For the text-containing cell, return its midpoint in [X, Y] coordinate format. 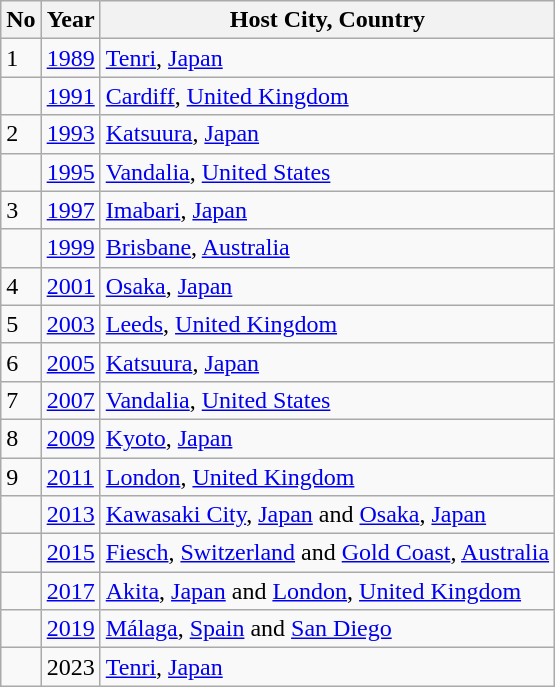
8 [21, 438]
Year [70, 20]
Host City, Country [327, 20]
Brisbane, Australia [327, 248]
1991 [70, 96]
1989 [70, 58]
2013 [70, 515]
Leeds, United Kingdom [327, 324]
No [21, 20]
2001 [70, 286]
Málaga, Spain and San Diego [327, 629]
1995 [70, 172]
Kyoto, Japan [327, 438]
1997 [70, 210]
7 [21, 400]
Akita, Japan and London, United Kingdom [327, 591]
London, United Kingdom [327, 477]
Imabari, Japan [327, 210]
2017 [70, 591]
1993 [70, 134]
9 [21, 477]
Osaka, Japan [327, 286]
2015 [70, 553]
2023 [70, 667]
3 [21, 210]
6 [21, 362]
1 [21, 58]
2019 [70, 629]
2009 [70, 438]
4 [21, 286]
Fiesch, Switzerland and Gold Coast, Australia [327, 553]
Kawasaki City, Japan and Osaka, Japan [327, 515]
2003 [70, 324]
2005 [70, 362]
2011 [70, 477]
2007 [70, 400]
1999 [70, 248]
2 [21, 134]
Cardiff, United Kingdom [327, 96]
5 [21, 324]
